For the text-containing cell, return its midpoint in [X, Y] coordinate format. 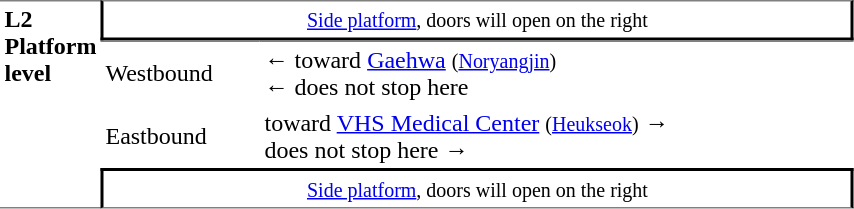
toward VHS Medical Center (Heukseok) → does not stop here → [557, 136]
← toward Gaehwa (Noryangjin)← does not stop here [557, 72]
Westbound [180, 72]
L2Platform level [50, 104]
Eastbound [180, 136]
